For the text-containing cell, return its midpoint in (x, y) coordinate format. 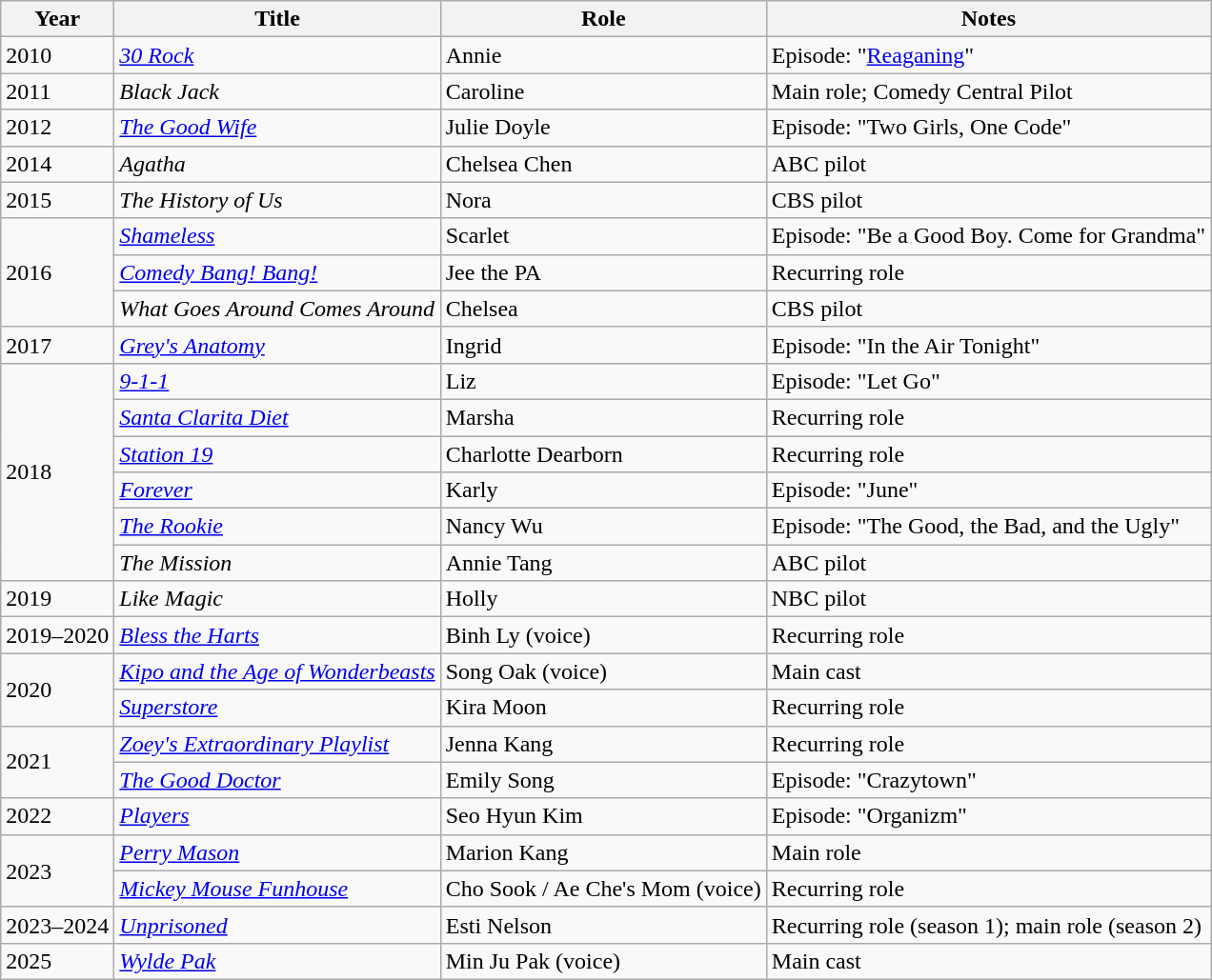
What Goes Around Comes Around (277, 309)
Charlotte Dearborn (603, 454)
Episode: "The Good, the Bad, and the Ugly" (988, 527)
Recurring role (season 1); main role (season 2) (988, 925)
Episode: "Reaganing" (988, 55)
Station 19 (277, 454)
2019–2020 (57, 635)
Comedy Bang! Bang! (277, 272)
The Good Doctor (277, 780)
Episode: "Organizm" (988, 816)
Karly (603, 490)
Unprisoned (277, 925)
2019 (57, 599)
Jenna Kang (603, 744)
Episode: "June" (988, 490)
Min Ju Pak (voice) (603, 961)
The Good Wife (277, 128)
30 Rock (277, 55)
Cho Sook / Ae Che's Mom (voice) (603, 889)
Chelsea (603, 309)
2012 (57, 128)
Chelsea Chen (603, 164)
Year (57, 19)
Zoey's Extraordinary Playlist (277, 744)
Marsha (603, 417)
Marion Kang (603, 852)
Episode: "In the Air Tonight" (988, 345)
Episode: "Let Go" (988, 381)
Perry Mason (277, 852)
NBC pilot (988, 599)
The History of Us (277, 200)
Bless the Harts (277, 635)
Esti Nelson (603, 925)
2017 (57, 345)
Emily Song (603, 780)
Notes (988, 19)
Wylde Pak (277, 961)
2023–2024 (57, 925)
2014 (57, 164)
2020 (57, 690)
Santa Clarita Diet (277, 417)
Caroline (603, 91)
Shameless (277, 236)
Nora (603, 200)
2022 (57, 816)
The Mission (277, 563)
Episode: "Two Girls, One Code" (988, 128)
2011 (57, 91)
Black Jack (277, 91)
9-1-1 (277, 381)
2010 (57, 55)
Role (603, 19)
Jee the PA (603, 272)
Grey's Anatomy (277, 345)
2023 (57, 870)
Nancy Wu (603, 527)
2015 (57, 200)
Episode: "Be a Good Boy. Come for Grandma" (988, 236)
Agatha (277, 164)
Players (277, 816)
Julie Doyle (603, 128)
2025 (57, 961)
Holly (603, 599)
2018 (57, 471)
Episode: "Crazytown" (988, 780)
2016 (57, 272)
Like Magic (277, 599)
Mickey Mouse Funhouse (277, 889)
Scarlet (603, 236)
Annie Tang (603, 563)
Main role (988, 852)
Superstore (277, 708)
Song Oak (voice) (603, 671)
Seo Hyun Kim (603, 816)
Ingrid (603, 345)
Kipo and the Age of Wonderbeasts (277, 671)
Forever (277, 490)
Kira Moon (603, 708)
The Rookie (277, 527)
Main role; Comedy Central Pilot (988, 91)
Annie (603, 55)
Liz (603, 381)
2021 (57, 762)
Title (277, 19)
Binh Ly (voice) (603, 635)
